Determine the [x, y] coordinate at the center of the cell enclosing the given text.  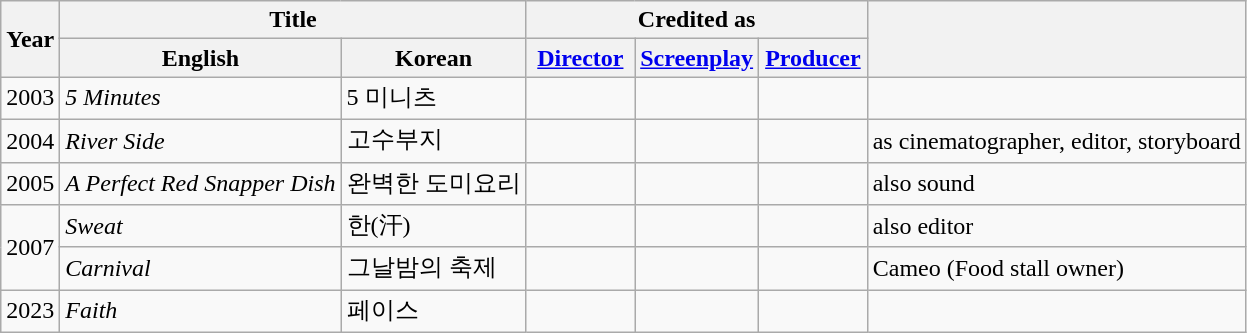
2007 [30, 248]
Cameo (Food stall owner) [1056, 268]
2023 [30, 312]
Carnival [200, 268]
5 Minutes [200, 98]
Screenplay [697, 58]
also editor [1056, 226]
페이스 [434, 312]
고수부지 [434, 140]
Year [30, 39]
그날밤의 축제 [434, 268]
2003 [30, 98]
2005 [30, 184]
Faith [200, 312]
완벽한 도미요리 [434, 184]
2004 [30, 140]
as cinematographer, editor, storyboard [1056, 140]
5 미니츠 [434, 98]
Title [293, 20]
Sweat [200, 226]
also sound [1056, 184]
Korean [434, 58]
Director [580, 58]
A Perfect Red Snapper Dish [200, 184]
Credited as [696, 20]
한(汗) [434, 226]
River Side [200, 140]
Producer [814, 58]
English [200, 58]
